Return the (x, y) coordinate for the center point of the cell that contains the specified text.  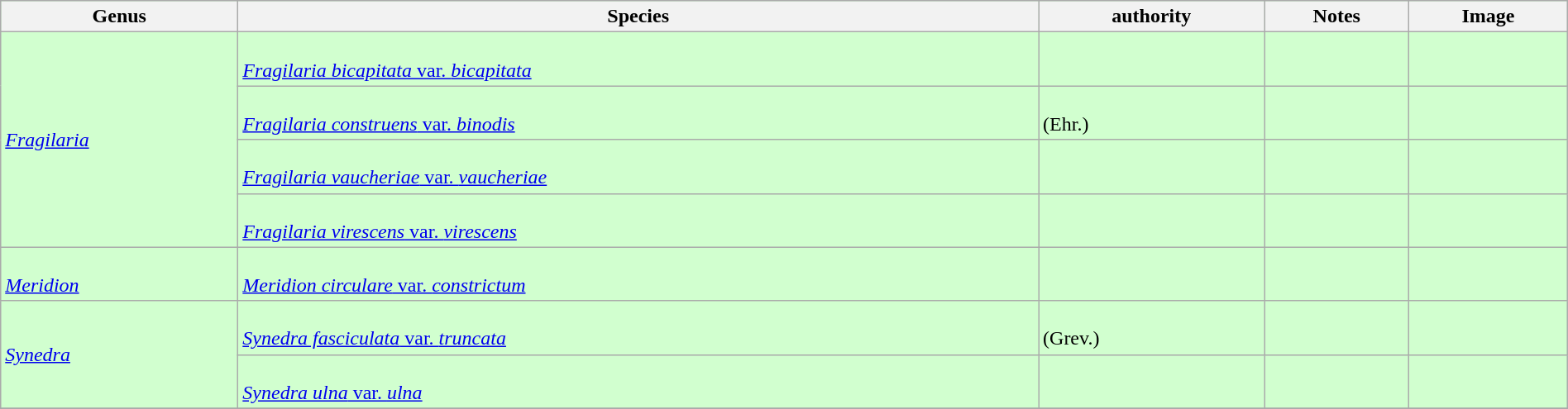
Synedra (119, 354)
Meridion circulare var. constrictum (638, 274)
Synedra ulna var. ulna (638, 382)
Image (1489, 17)
(Ehr.) (1151, 112)
Synedra fasciculata var. truncata (638, 327)
Fragilaria bicapitata var. bicapitata (638, 59)
(Grev.) (1151, 327)
Meridion (119, 274)
Species (638, 17)
authority (1151, 17)
Genus (119, 17)
Fragilaria virescens var. virescens (638, 220)
Fragilaria (119, 140)
Notes (1336, 17)
Fragilaria construens var. binodis (638, 112)
Fragilaria vaucheriae var. vaucheriae (638, 167)
